Search for the cell housing the specified text and yield its [X, Y] center coordinate. 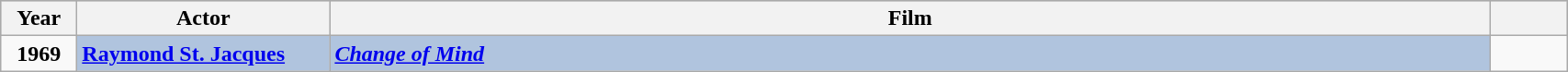
Change of Mind [910, 54]
Year [39, 18]
Raymond St. Jacques [204, 54]
1969 [39, 54]
Film [910, 18]
Actor [204, 18]
